Search for the cell housing the specified text and yield its (X, Y) center coordinate. 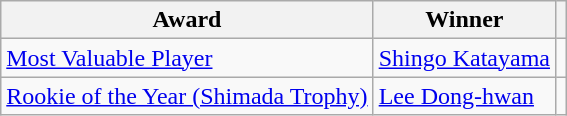
Rookie of the Year (Shimada Trophy) (187, 96)
Lee Dong-hwan (464, 96)
Award (187, 20)
Winner (464, 20)
Shingo Katayama (464, 58)
Most Valuable Player (187, 58)
